Locate the cell with the specified text and output its (x, y) center coordinate. 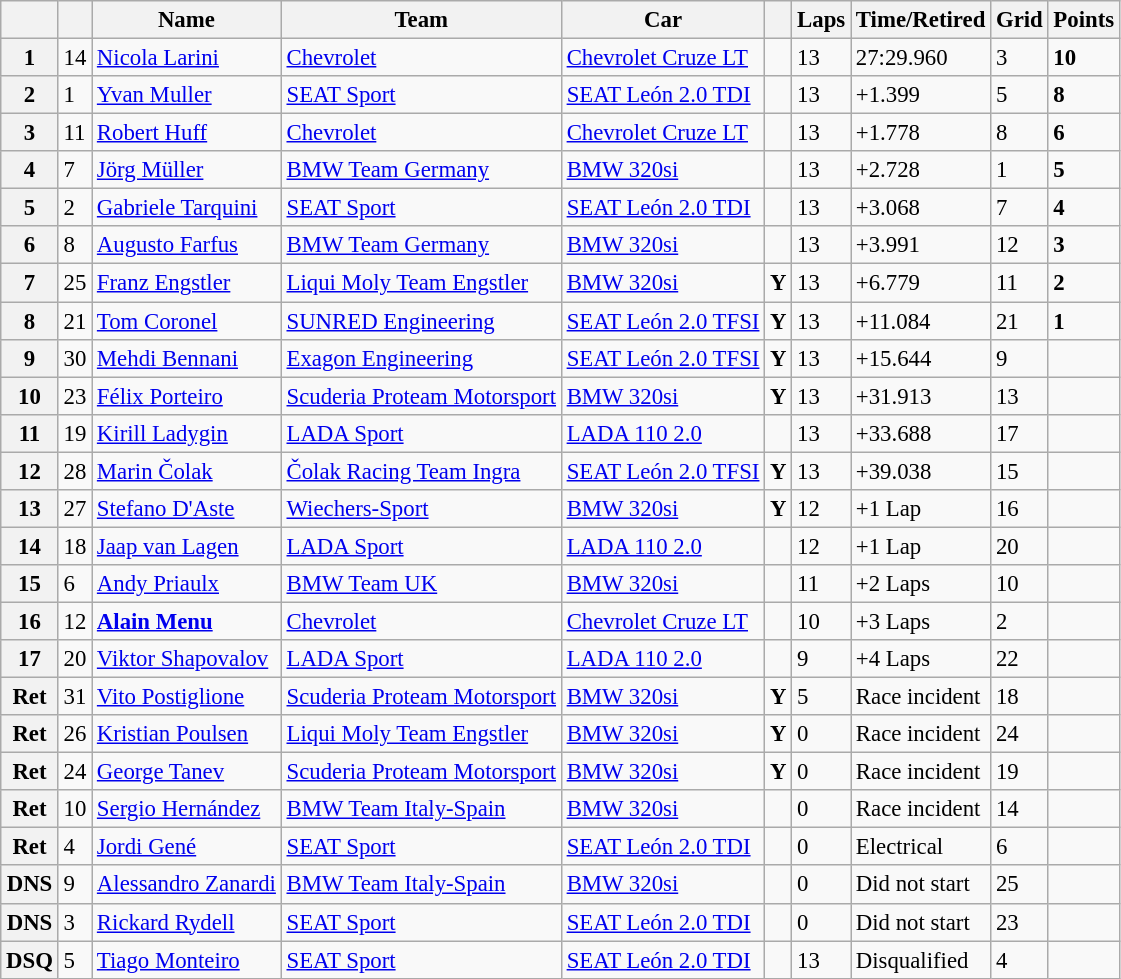
+6.779 (921, 283)
22 (1020, 659)
DSQ (30, 960)
Laps (822, 20)
Franz Engstler (187, 283)
Čolak Racing Team Ingra (421, 471)
Augusto Farfus (187, 245)
Jörg Müller (187, 170)
+33.688 (921, 433)
Stefano D'Aste (187, 509)
Alain Menu (187, 621)
Nicola Larini (187, 58)
30 (74, 358)
Vito Postiglione (187, 697)
+31.913 (921, 396)
Name (187, 20)
+11.084 (921, 321)
Marin Čolak (187, 471)
Mehdi Bennani (187, 358)
Car (662, 20)
Yvan Muller (187, 95)
+2 Laps (921, 584)
26 (74, 734)
BMW Team UK (421, 584)
31 (74, 697)
+15.644 (921, 358)
Time/Retired (921, 20)
Tom Coronel (187, 321)
Points (1084, 20)
27:29.960 (921, 58)
Gabriele Tarquini (187, 208)
Jordi Gené (187, 847)
+1.778 (921, 133)
28 (74, 471)
Sergio Hernández (187, 809)
Exagon Engineering (421, 358)
Wiechers-Sport (421, 509)
+4 Laps (921, 659)
Félix Porteiro (187, 396)
SUNRED Engineering (421, 321)
+1.399 (921, 95)
Robert Huff (187, 133)
Kristian Poulsen (187, 734)
+2.728 (921, 170)
27 (74, 509)
+3.068 (921, 208)
+3 Laps (921, 621)
Rickard Rydell (187, 922)
Kirill Ladygin (187, 433)
Viktor Shapovalov (187, 659)
George Tanev (187, 772)
Alessandro Zanardi (187, 885)
Team (421, 20)
Jaap van Lagen (187, 546)
Electrical (921, 847)
+3.991 (921, 245)
Andy Priaulx (187, 584)
Tiago Monteiro (187, 960)
+39.038 (921, 471)
Grid (1020, 20)
Disqualified (921, 960)
